Extract the [X, Y] coordinate from the center of the cell holding the provided text.  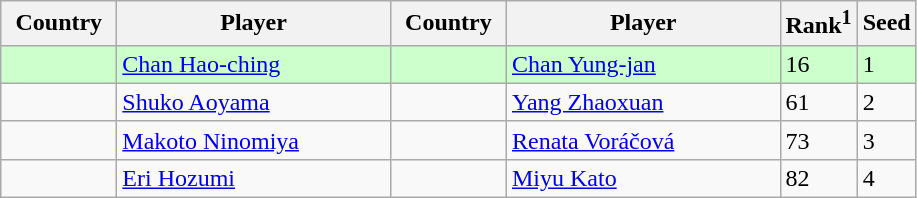
Makoto Ninomiya [254, 140]
2 [886, 102]
Rank1 [818, 24]
61 [818, 102]
1 [886, 64]
82 [818, 178]
73 [818, 140]
Yang Zhaoxuan [643, 102]
4 [886, 178]
Chan Hao-ching [254, 64]
Renata Voráčová [643, 140]
Eri Hozumi [254, 178]
Shuko Aoyama [254, 102]
16 [818, 64]
Chan Yung-jan [643, 64]
3 [886, 140]
Miyu Kato [643, 178]
Seed [886, 24]
